Find where the given text appears and provide that cell's center as [x, y] coordinate. 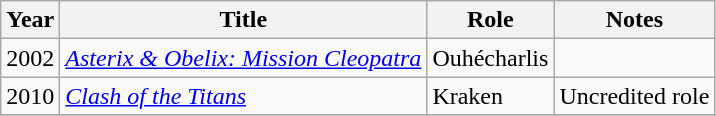
Asterix & Obelix: Mission Cleopatra [244, 58]
Clash of the Titans [244, 96]
Kraken [490, 96]
Title [244, 20]
Role [490, 20]
Notes [634, 20]
Uncredited role [634, 96]
2010 [30, 96]
Year [30, 20]
Ouhécharlis [490, 58]
2002 [30, 58]
